Detect which cell encompasses the target text, then output its (X, Y) center coordinate. 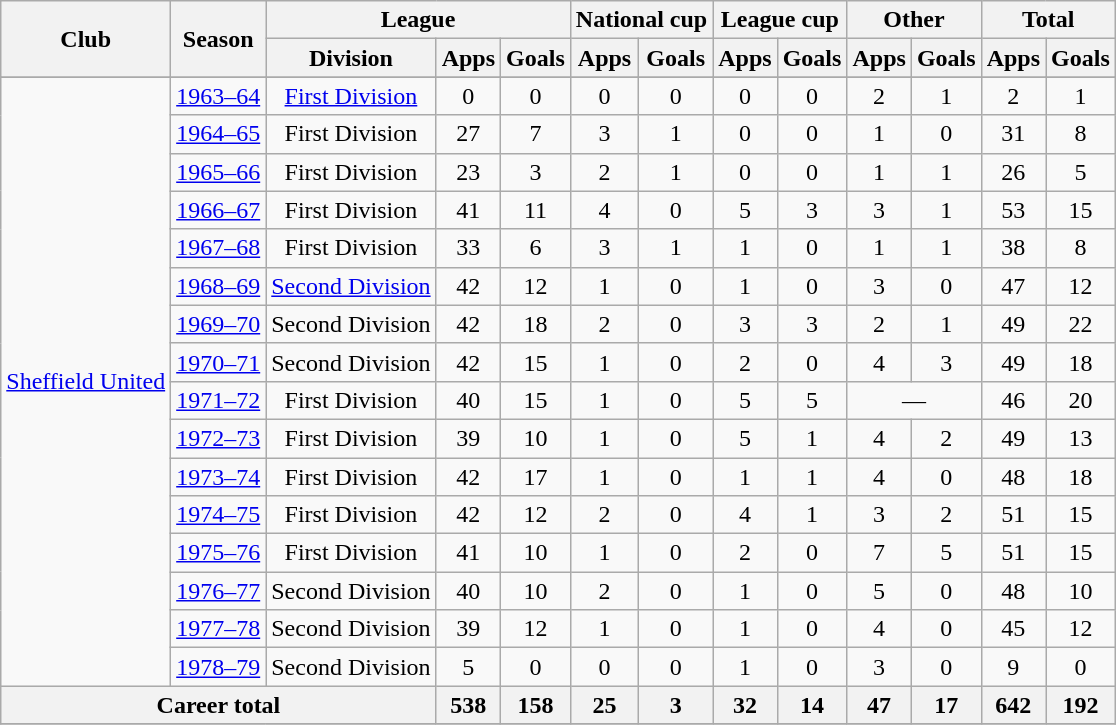
11 (536, 210)
Season (218, 39)
23 (468, 172)
1978–79 (218, 667)
Division (351, 58)
1970–71 (218, 362)
1964–65 (218, 134)
38 (1013, 248)
27 (468, 134)
45 (1013, 629)
31 (1013, 134)
1977–78 (218, 629)
1965–66 (218, 172)
1963–64 (218, 96)
22 (1081, 324)
13 (1081, 438)
Career total (218, 705)
League (418, 20)
League cup (780, 20)
46 (1013, 400)
Total (1048, 20)
Sheffield United (86, 382)
Club (86, 39)
1966–67 (218, 210)
192 (1081, 705)
26 (1013, 172)
14 (812, 705)
National cup (641, 20)
9 (1013, 667)
1968–69 (218, 286)
32 (745, 705)
53 (1013, 210)
— (914, 400)
538 (468, 705)
20 (1081, 400)
1974–75 (218, 515)
25 (604, 705)
158 (536, 705)
33 (468, 248)
1969–70 (218, 324)
1971–72 (218, 400)
6 (536, 248)
1967–68 (218, 248)
1972–73 (218, 438)
642 (1013, 705)
Other (914, 20)
1976–77 (218, 591)
1975–76 (218, 553)
1973–74 (218, 477)
